Extract the [x, y] coordinate from the center of the cell holding the provided text.  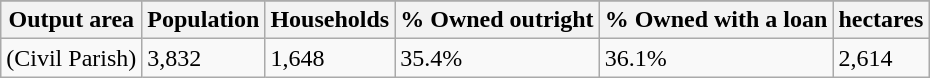
Population [204, 20]
Households [330, 20]
35.4% [497, 58]
36.1% [716, 58]
2,614 [881, 58]
(Civil Parish) [72, 58]
% Owned outright [497, 20]
% Owned with a loan [716, 20]
1,648 [330, 58]
hectares [881, 20]
Output area [72, 20]
3,832 [204, 58]
